From the cell containing the given text, extract its center point as (x, y) coordinate. 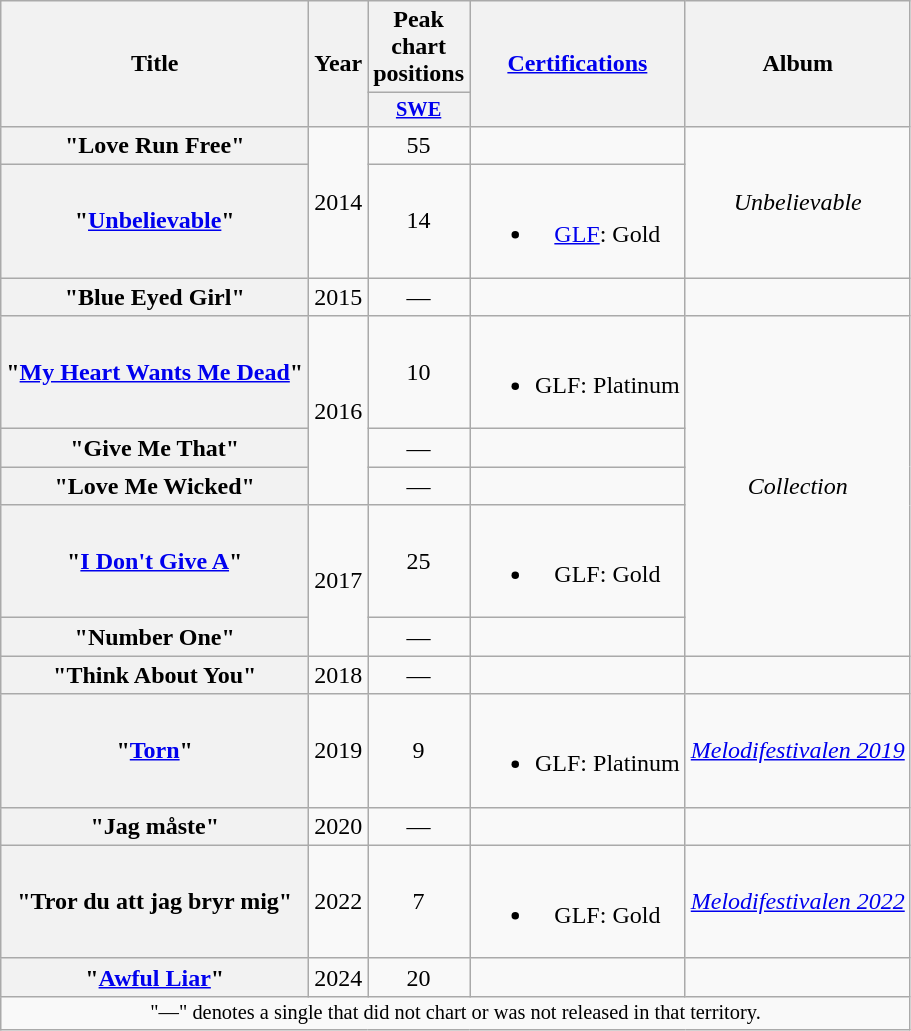
"—" denotes a single that did not chart or was not released in that territory. (456, 1013)
"Number One" (155, 637)
2020 (338, 826)
2014 (338, 202)
"Tror du att jag bryr mig" (155, 902)
20 (419, 977)
"Jag måste" (155, 826)
2016 (338, 410)
Collection (798, 486)
"Love Run Free" (155, 145)
Year (338, 64)
"Torn" (155, 750)
"Give Me That" (155, 448)
Unbelievable (798, 202)
"I Don't Give A" (155, 562)
2019 (338, 750)
"Awful Liar" (155, 977)
Peak chart positions (419, 47)
9 (419, 750)
SWE (419, 110)
"Unbelievable" (155, 222)
2024 (338, 977)
Melodifestivalen 2019 (798, 750)
14 (419, 222)
2015 (338, 297)
2022 (338, 902)
"Blue Eyed Girl" (155, 297)
"My Heart Wants Me Dead" (155, 372)
Melodifestivalen 2022 (798, 902)
"Think About You" (155, 675)
55 (419, 145)
"Love Me Wicked" (155, 486)
25 (419, 562)
2017 (338, 580)
Album (798, 64)
7 (419, 902)
10 (419, 372)
Certifications (578, 64)
2018 (338, 675)
Title (155, 64)
